From the cell containing the given text, extract its center point as (x, y) coordinate. 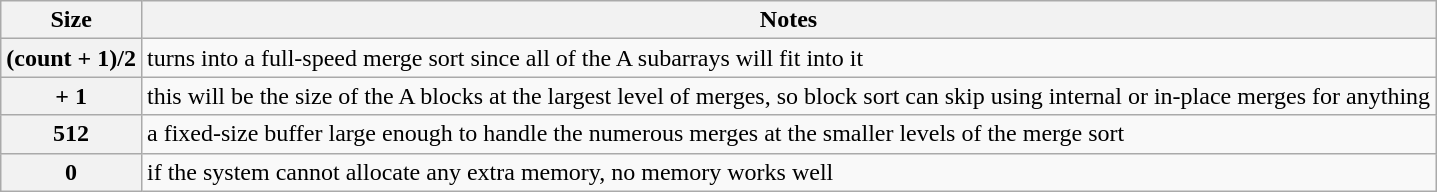
a fixed-size buffer large enough to handle the numerous merges at the smaller levels of the merge sort (788, 134)
+ 1 (72, 96)
0 (72, 172)
if the system cannot allocate any extra memory, no memory works well (788, 172)
Size (72, 20)
(count + 1)/2 (72, 58)
this will be the size of the A blocks at the largest level of merges, so block sort can skip using internal or in-place merges for anything (788, 96)
512 (72, 134)
Notes (788, 20)
turns into a full-speed merge sort since all of the A subarrays will fit into it (788, 58)
